From the cell containing the given text, extract its center point as (x, y) coordinate. 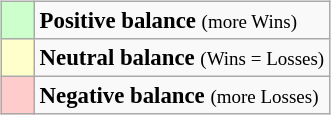
Neutral balance (Wins = Losses) (182, 58)
Positive balance (more Wins) (182, 21)
Negative balance (more Losses) (182, 96)
